Return the (X, Y) coordinate for the center point of the cell that contains the specified text.  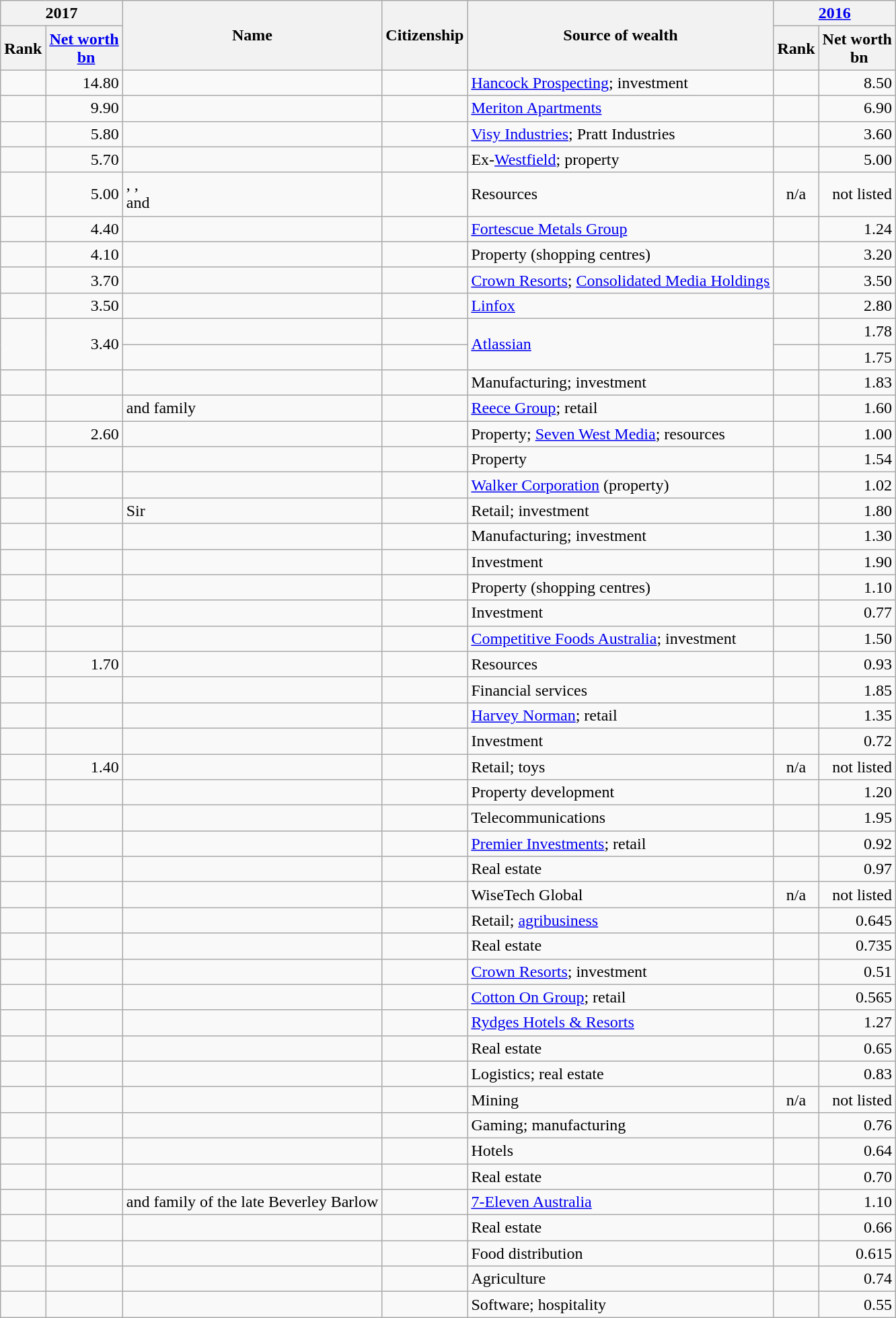
Linfox (620, 305)
1.02 (857, 485)
Ex-Westfield; property (620, 159)
Food distribution (620, 1253)
Software; hospitality (620, 1305)
Rydges Hotels & Resorts (620, 1023)
3.20 (857, 254)
3.60 (857, 134)
7-Eleven Australia (620, 1202)
Crown Resorts; Consolidated Media Holdings (620, 280)
1.27 (857, 1023)
1.00 (857, 434)
1.85 (857, 690)
4.10 (84, 254)
0.92 (857, 844)
3.40 (84, 344)
, , and (252, 194)
2.60 (84, 434)
1.78 (857, 331)
Walker Corporation (property) (620, 485)
14.80 (84, 83)
0.72 (857, 741)
8.50 (857, 83)
1.20 (857, 793)
Cotton On Group; retail (620, 997)
6.90 (857, 108)
Logistics; real estate (620, 1074)
0.645 (857, 920)
Name (252, 35)
0.97 (857, 869)
Financial services (620, 690)
Retail; toys (620, 766)
Sir (252, 511)
1.35 (857, 715)
0.55 (857, 1305)
and family (252, 408)
5.70 (84, 159)
Meriton Apartments (620, 108)
Fortescue Metals Group (620, 229)
Retail; agribusiness (620, 920)
1.30 (857, 536)
1.95 (857, 818)
Visy Industries; Pratt Industries (620, 134)
1.70 (84, 664)
1.24 (857, 229)
Property; Seven West Media; resources (620, 434)
Premier Investments; retail (620, 844)
0.93 (857, 664)
1.60 (857, 408)
1.40 (84, 766)
1.54 (857, 460)
0.76 (857, 1125)
0.77 (857, 613)
2.80 (857, 305)
0.51 (857, 972)
1.50 (857, 638)
Crown Resorts; investment (620, 972)
Competitive Foods Australia; investment (620, 638)
3.70 (84, 280)
0.83 (857, 1074)
Source of wealth (620, 35)
0.65 (857, 1048)
1.80 (857, 511)
Agriculture (620, 1279)
Hancock Prospecting; investment (620, 83)
0.615 (857, 1253)
1.83 (857, 383)
0.735 (857, 946)
Telecommunications (620, 818)
9.90 (84, 108)
2016 (834, 13)
1.90 (857, 562)
Property (620, 460)
0.66 (857, 1228)
Gaming; manufacturing (620, 1125)
Harvey Norman; retail (620, 715)
Reece Group; retail (620, 408)
Property development (620, 793)
0.64 (857, 1150)
0.70 (857, 1177)
Hotels (620, 1150)
Citizenship (425, 35)
Retail; investment (620, 511)
1.75 (857, 357)
Mining (620, 1099)
Atlassian (620, 344)
5.80 (84, 134)
0.565 (857, 997)
0.74 (857, 1279)
WiseTech Global (620, 895)
4.40 (84, 229)
2017 (62, 13)
and family of the late Beverley Barlow (252, 1202)
